Output the (X, Y) coordinate of the center of the cell containing the given text.  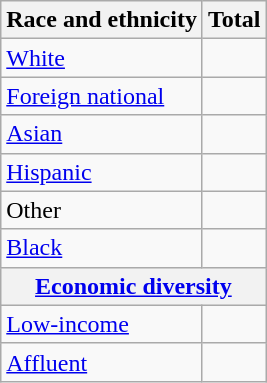
Economic diversity (134, 286)
Race and ethnicity (102, 20)
Low-income (102, 324)
Other (102, 210)
Affluent (102, 362)
Foreign national (102, 96)
Total (234, 20)
Hispanic (102, 172)
Asian (102, 134)
Black (102, 248)
White (102, 58)
